Search for the cell housing the specified text and yield its (x, y) center coordinate. 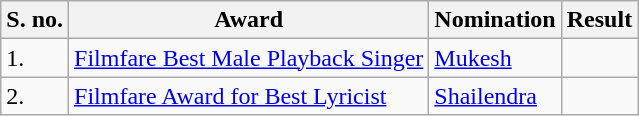
Filmfare Award for Best Lyricist (249, 96)
2. (35, 96)
Award (249, 20)
Mukesh (495, 58)
Filmfare Best Male Playback Singer (249, 58)
1. (35, 58)
Result (599, 20)
S. no. (35, 20)
Shailendra (495, 96)
Nomination (495, 20)
